Return (x, y) of the center of cell containing provided text 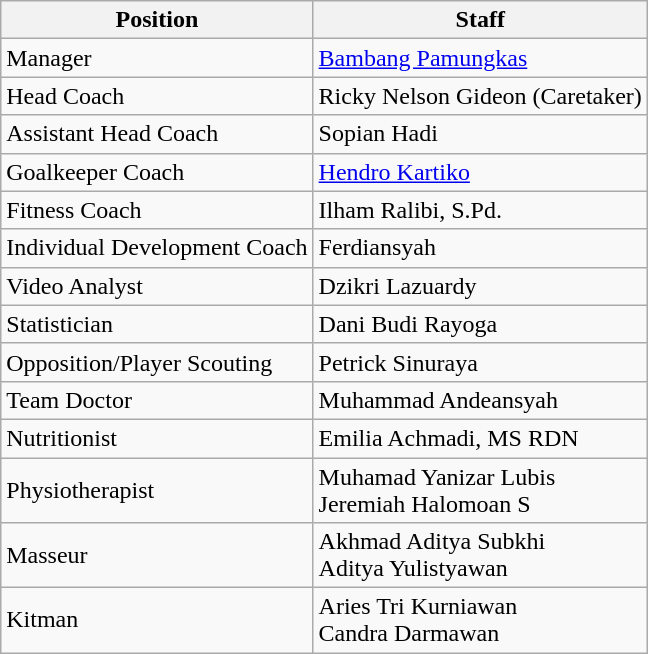
Goalkeeper Coach (157, 172)
Bambang Pamungkas (480, 58)
Ricky Nelson Gideon (Caretaker) (480, 96)
Hendro Kartiko (480, 172)
Opposition/Player Scouting (157, 362)
Team Doctor (157, 400)
Physiotherapist (157, 490)
Position (157, 20)
Muhamad Yanizar Lubis Jeremiah Halomoan S (480, 490)
Individual Development Coach (157, 248)
Fitness Coach (157, 210)
Nutritionist (157, 438)
Ferdiansyah (480, 248)
Staff (480, 20)
Head Coach (157, 96)
Emilia Achmadi, MS RDN (480, 438)
Ilham Ralibi, S.Pd. (480, 210)
Muhammad Andeansyah (480, 400)
Dzikri Lazuardy (480, 286)
Masseur (157, 556)
Video Analyst (157, 286)
Statistician (157, 324)
Manager (157, 58)
Petrick Sinuraya (480, 362)
Dani Budi Rayoga (480, 324)
Assistant Head Coach (157, 134)
Kitman (157, 620)
Aries Tri Kurniawan Candra Darmawan (480, 620)
Akhmad Aditya Subkhi Aditya Yulistyawan (480, 556)
Sopian Hadi (480, 134)
